Find where the given text appears and provide that cell's center as [X, Y] coordinate. 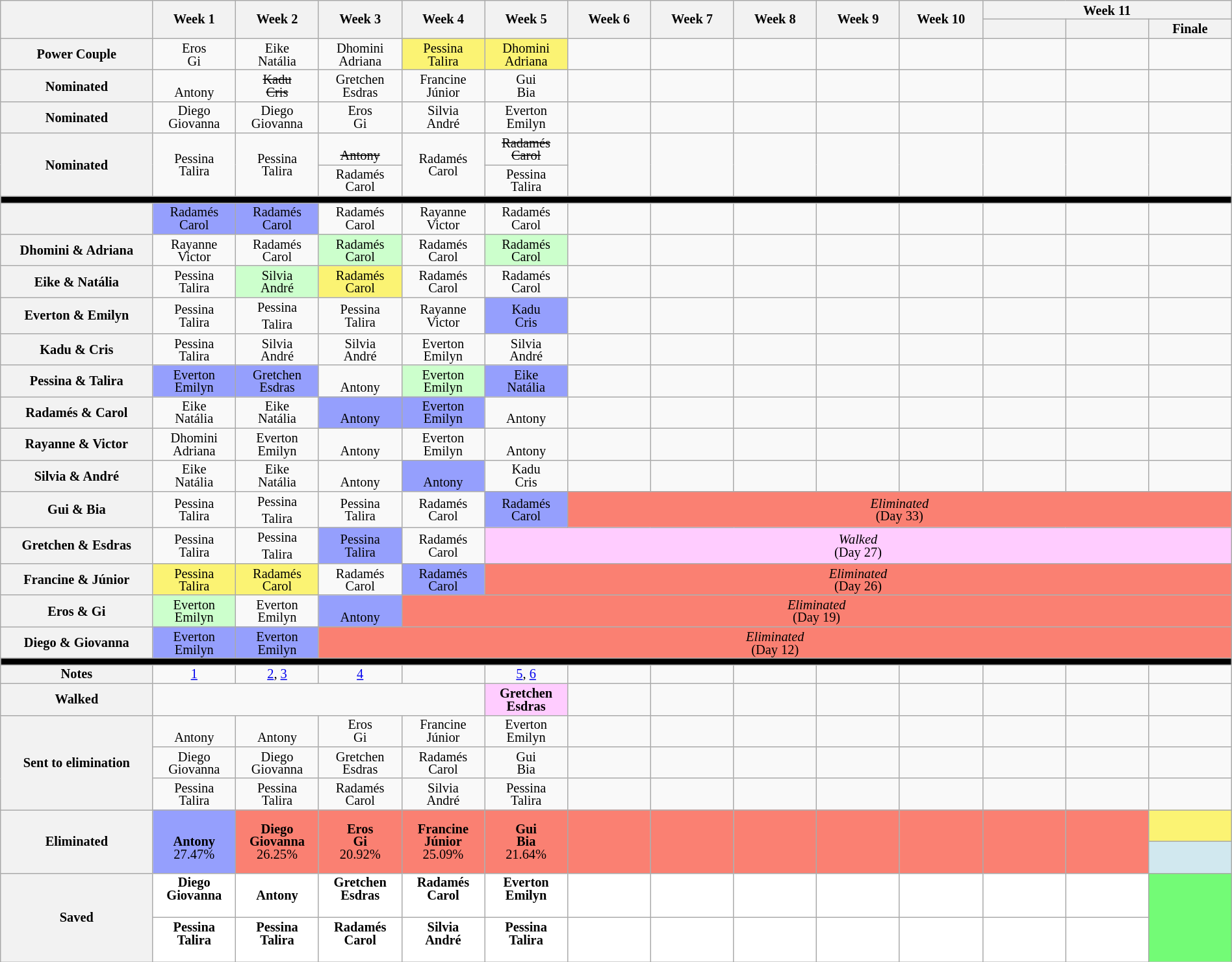
Power Couple [77, 55]
Notes [77, 674]
Silvia & André [77, 475]
Walked(Day 27) [858, 546]
Week 8 [775, 19]
Everton & Emilyn [77, 316]
Gretchen & Esdras [77, 546]
Eros & Gi [77, 611]
Eliminated [77, 842]
Week 5 [526, 19]
Saved [77, 917]
5, 6 [526, 674]
Week 4 [443, 19]
DiegoGiovanna26.25% [277, 842]
Sent to elimination [77, 763]
Week 11 [1107, 9]
2, 3 [277, 674]
Gui & Bia [77, 509]
Eliminated(Day 19) [816, 611]
GuiBia21.64% [526, 842]
Kadu & Cris [77, 349]
ErosGi20.92% [360, 842]
Dhomini & Adriana [77, 249]
FrancineJúnior25.09% [443, 842]
Eliminated(Day 26) [858, 579]
Week 1 [194, 19]
Radamés & Carol [77, 412]
Rayanne & Victor [77, 444]
Week 9 [858, 19]
Eliminated(Day 33) [899, 509]
Pessina & Talira [77, 381]
Francine & Júnior [77, 579]
Walked [77, 699]
Week 6 [609, 19]
Week 3 [360, 19]
Finale [1190, 29]
Week 2 [277, 19]
Eliminated(Day 12) [775, 643]
Week 7 [692, 19]
Diego & Giovanna [77, 643]
Eike & Natália [77, 282]
4 [360, 674]
Week 10 [941, 19]
1 [194, 674]
Antony27.47% [194, 842]
